From the cell containing the given text, extract its center point as (X, Y) coordinate. 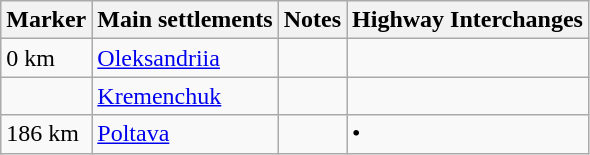
Notes (312, 20)
• (468, 134)
Kremenchuk (185, 96)
Oleksandriia (185, 58)
Marker (46, 20)
186 km (46, 134)
Poltava (185, 134)
Highway Interchanges (468, 20)
Main settlements (185, 20)
0 km (46, 58)
